Return the (X, Y) coordinate for the center point of the cell that contains the specified text.  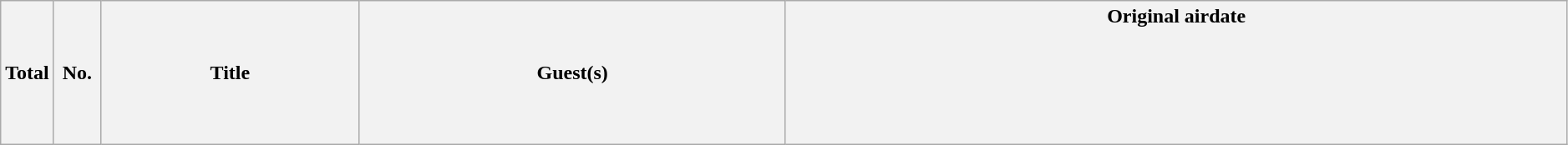
Guest(s) (572, 73)
Original airdate (1176, 73)
Title (230, 73)
No. (77, 73)
Total (28, 73)
